For the text-containing cell, return its midpoint in [x, y] coordinate format. 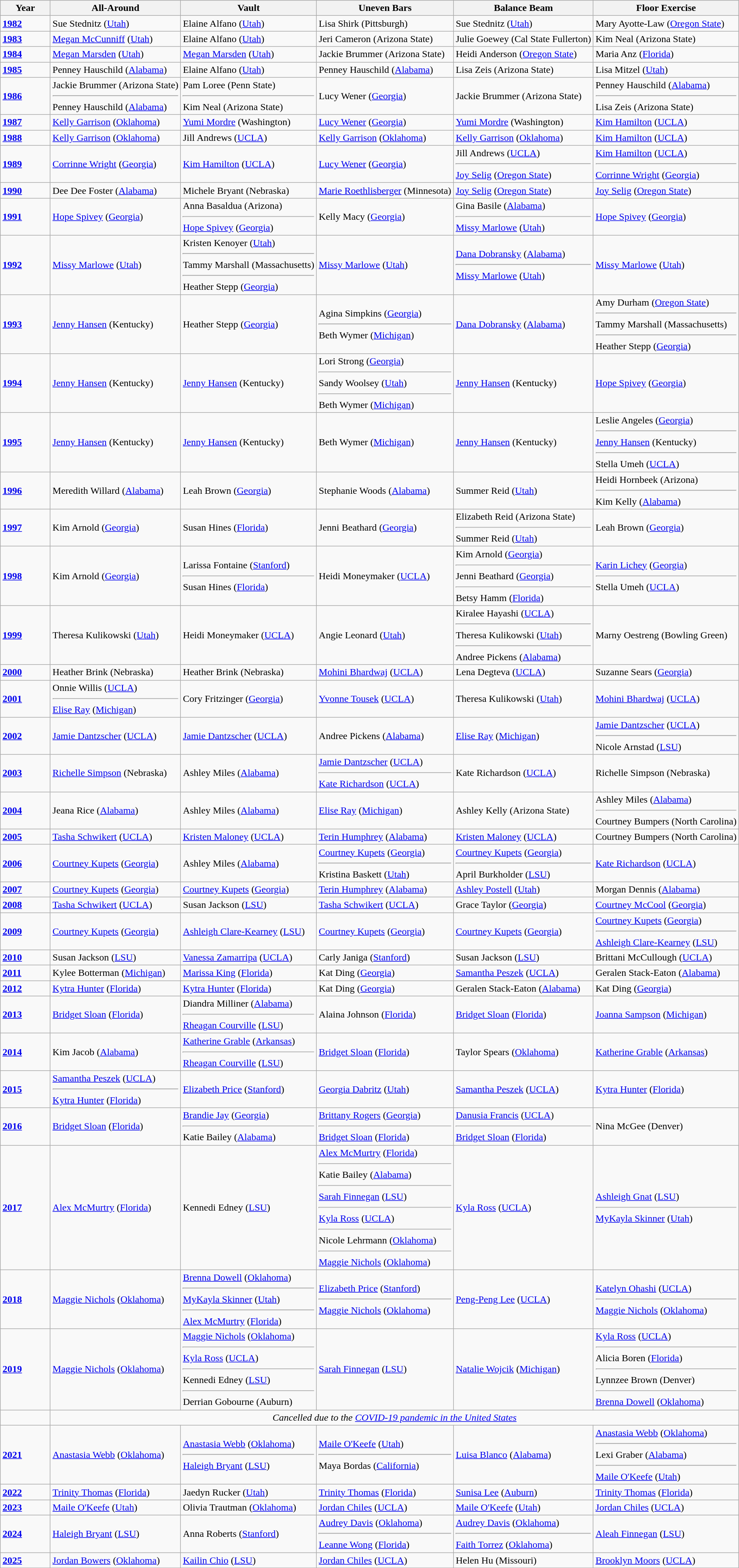
Helen Hu (Missouri) [523, 1560]
Jackie Brummer (Arizona State)Penney Hauschild (Alabama) [115, 96]
2013 [25, 1015]
Brittany Rogers (Georgia)Bridget Sloan (Florida) [385, 1126]
1984 [25, 54]
2010 [25, 958]
Peng-Peng Lee (UCLA) [523, 1299]
Jill Andrews (UCLA)Joy Selig (Oregon State) [523, 164]
2005 [25, 837]
Heidi Hornbeek (Arizona)Kim Kelly (Alabama) [666, 491]
Katherine Grable (Arkansas) [666, 1052]
1989 [25, 164]
Brandie Jay (Georgia)Katie Bailey (Alabama) [249, 1126]
Lena Degteva (UCLA) [523, 672]
Gina Basile (Alabama)Missy Marlowe (Utah) [523, 217]
Jeana Rice (Alabama) [115, 810]
Sunisa Lee (Auburn) [523, 1492]
1982 [25, 23]
Samantha Peszek (UCLA)Kytra Hunter (Florida) [115, 1089]
1991 [25, 217]
Diandra Milliner (Alabama)Rheagan Courville (LSU) [249, 1015]
Leslie Angeles (Georgia)Jenny Hansen (Kentucky)Stella Umeh (UCLA) [666, 442]
2006 [25, 863]
Brooklyn Moors (UCLA) [666, 1560]
Jeri Cameron (Arizona State) [385, 39]
Georgia Dabritz (Utah) [385, 1089]
2017 [25, 1207]
2021 [25, 1455]
2009 [25, 931]
Carly Janiga (Stanford) [385, 958]
Mary Ayotte-Law (Oregon State) [666, 23]
1993 [25, 324]
Sarah Finnegan (LSU) [385, 1369]
Aleah Finnegan (LSU) [666, 1534]
Agina Simpkins (Georgia)Beth Wymer (Michigan) [385, 324]
Vault [249, 8]
1985 [25, 70]
1986 [25, 96]
Ashley Kelly (Arizona State) [523, 810]
Kailin Chio (LSU) [249, 1560]
Courtney Kupets (Georgia)April Burkholder (LSU) [523, 863]
Kyla Ross (UCLA)Alicia Boren (Florida)Lynnzee Brown (Denver)Brenna Dowell (Oklahoma) [666, 1369]
2022 [25, 1492]
Jamie Dantzscher (UCLA)Kate Richardson (UCLA) [385, 773]
Kim Arnold (Georgia)Jenni Beathard (Georgia)Betsy Hamm (Florida) [523, 576]
Angie Leonard (Utah) [385, 635]
2003 [25, 773]
Katelyn Ohashi (UCLA)Maggie Nichols (Oklahoma) [666, 1299]
Corrinne Wright (Georgia) [115, 164]
2019 [25, 1369]
Jill Andrews (UCLA) [249, 138]
1992 [25, 265]
Jordan Bowers (Oklahoma) [115, 1560]
2000 [25, 672]
Summer Reid (Utah) [523, 491]
Audrey Davis (Oklahoma)Leanne Wong (Florida) [385, 1534]
Heidi Anderson (Oregon State) [523, 54]
Lisa Shirk (Pittsburgh) [385, 23]
Andree Pickens (Alabama) [385, 736]
Kristen Kenoyer (Utah)Tammy Marshall (Massachusetts)Heather Stepp (Georgia) [249, 265]
2018 [25, 1299]
Kelly Macy (Georgia) [385, 217]
Cancelled due to the COVID-19 pandemic in the United States [394, 1417]
Marie Roethlisberger (Minnesota) [385, 190]
Katherine Grable (Arkansas)Rheagan Courville (LSU) [249, 1052]
Year [25, 8]
Ashley Postell (Utah) [523, 889]
2025 [25, 1560]
Floor Exercise [666, 8]
Beth Wymer (Michigan) [385, 442]
Michele Bryant (Nebraska) [249, 190]
2014 [25, 1052]
Amy Durham (Oregon State)Tammy Marshall (Massachusetts)Heather Stepp (Georgia) [666, 324]
1988 [25, 138]
Ashley Miles (Alabama)Courtney Bumpers (North Carolina) [666, 810]
1987 [25, 122]
Audrey Davis (Oklahoma)Faith Torrez (Oklahoma) [523, 1534]
All-Around [115, 8]
2015 [25, 1089]
Julie Goewey (Cal State Fullerton) [523, 39]
Elizabeth Reid (Arizona State)Summer Reid (Utah) [523, 528]
1983 [25, 39]
Courtney McCool (Georgia) [666, 905]
2011 [25, 973]
Marny Oestreng (Bowling Green) [666, 635]
Dee Dee Foster (Alabama) [115, 190]
Luisa Blanco (Alabama) [523, 1455]
Kylee Botterman (Michigan) [115, 973]
Yvonne Tousek (UCLA) [385, 699]
Maile O'Keefe (Utah)Maya Bordas (California) [385, 1455]
Courtney Kupets (Georgia)Kristina Baskett (Utah) [385, 863]
1996 [25, 491]
Vanessa Zamarripa (UCLA) [249, 958]
Kim Neal (Arizona State) [666, 39]
Lisa Zeis (Arizona State) [523, 70]
Dana Dobransky (Alabama)Missy Marlowe (Utah) [523, 265]
Joanna Sampson (Michigan) [666, 1015]
2007 [25, 889]
Alex McMurtry (Florida)Katie Bailey (Alabama)Sarah Finnegan (LSU)Kyla Ross (UCLA)Nicole Lehrmann (Oklahoma)Maggie Nichols (Oklahoma) [385, 1207]
Balance Beam [523, 8]
Pam Loree (Penn State)Kim Neal (Arizona State) [249, 96]
Jamie Dantzscher (UCLA)Nicole Arnstad (LSU) [666, 736]
Stephanie Woods (Alabama) [385, 491]
Megan McCunniff (Utah) [115, 39]
Brittani McCullough (UCLA) [666, 958]
Anastasia Webb (Oklahoma) [115, 1455]
1999 [25, 635]
Kiralee Hayashi (UCLA)Theresa Kulikowski (Utah)Andree Pickens (Alabama) [523, 635]
2023 [25, 1507]
1997 [25, 528]
Jaedyn Rucker (Utah) [249, 1492]
Dana Dobransky (Alabama) [523, 324]
Elizabeth Price (Stanford)Maggie Nichols (Oklahoma) [385, 1299]
Lori Strong (Georgia)Sandy Woolsey (Utah)Beth Wymer (Michigan) [385, 383]
Taylor Spears (Oklahoma) [523, 1052]
Courtney Kupets (Georgia)Ashleigh Clare-Kearney (LSU) [666, 931]
Karin Lichey (Georgia)Stella Umeh (UCLA) [666, 576]
Alex McMurtry (Florida) [115, 1207]
Nina McGee (Denver) [666, 1126]
2012 [25, 988]
Kim Hamilton (UCLA)Corrinne Wright (Georgia) [666, 164]
Meredith Willard (Alabama) [115, 491]
2001 [25, 699]
Kyla Ross (UCLA) [523, 1207]
Olivia Trautman (Oklahoma) [249, 1507]
2016 [25, 1126]
Susan Hines (Florida) [249, 528]
Ashleigh Clare-Kearney (LSU) [249, 931]
Haleigh Bryant (LSU) [115, 1534]
Suzanne Sears (Georgia) [666, 672]
1990 [25, 190]
Maria Anz (Florida) [666, 54]
Alaina Johnson (Florida) [385, 1015]
Penney Hauschild (Alabama)Lisa Zeis (Arizona State) [666, 96]
Onnie Willis (UCLA)Elise Ray (Michigan) [115, 699]
2024 [25, 1534]
2002 [25, 736]
Natalie Wojcik (Michigan) [523, 1369]
Grace Taylor (Georgia) [523, 905]
Morgan Dennis (Alabama) [666, 889]
Cory Fritzinger (Georgia) [249, 699]
Lisa Mitzel (Utah) [666, 70]
1995 [25, 442]
Kim Jacob (Alabama) [115, 1052]
1994 [25, 383]
Brenna Dowell (Oklahoma)MyKayla Skinner (Utah)Alex McMurtry (Florida) [249, 1299]
Heather Stepp (Georgia) [249, 324]
Anna Roberts (Stanford) [249, 1534]
Kennedi Edney (LSU) [249, 1207]
Jenni Beathard (Georgia) [385, 528]
2004 [25, 810]
Elizabeth Price (Stanford) [249, 1089]
Danusia Francis (UCLA)Bridget Sloan (Florida) [523, 1126]
1998 [25, 576]
Marissa King (Florida) [249, 973]
Larissa Fontaine (Stanford)Susan Hines (Florida) [249, 576]
Anastasia Webb (Oklahoma)Lexi Graber (Alabama)Maile O'Keefe (Utah) [666, 1455]
Anna Basaldua (Arizona)Hope Spivey (Georgia) [249, 217]
Anastasia Webb (Oklahoma)Haleigh Bryant (LSU) [249, 1455]
Uneven Bars [385, 8]
Courtney Bumpers (North Carolina) [666, 837]
Maggie Nichols (Oklahoma)Kyla Ross (UCLA)Kennedi Edney (LSU)Derrian Gobourne (Auburn) [249, 1369]
Ashleigh Gnat (LSU)MyKayla Skinner (Utah) [666, 1207]
2008 [25, 905]
